Return the [x, y] coordinate for the center point of the cell that contains the specified text.  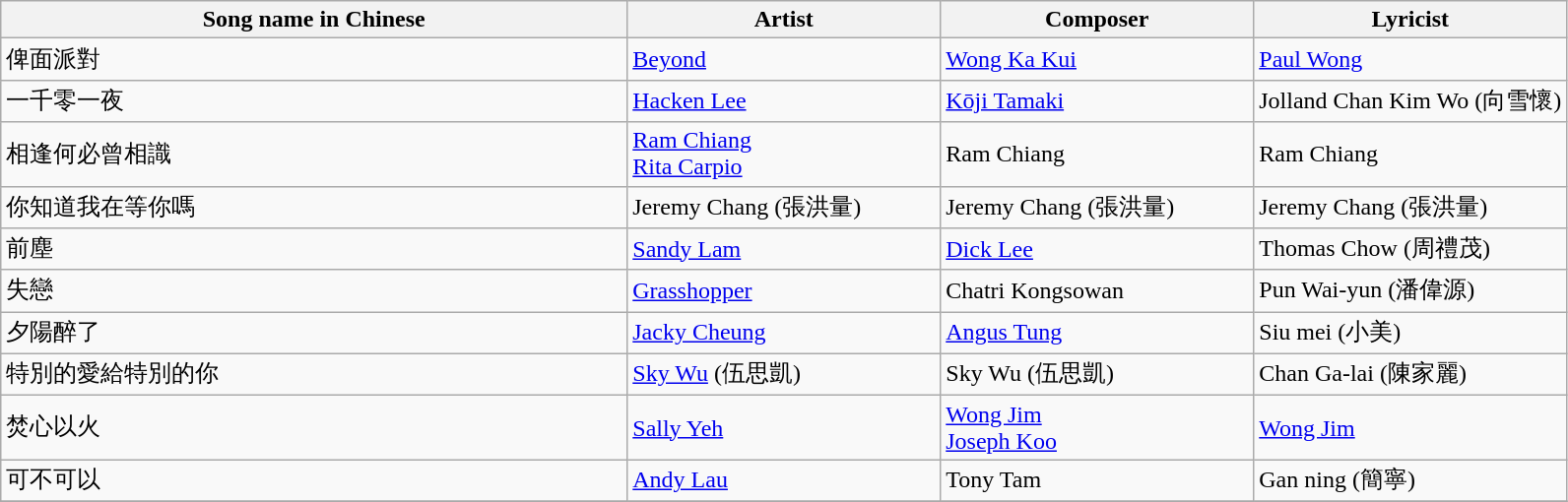
失戀 [314, 291]
Andy Lau [784, 480]
Lyricist [1410, 20]
Gan ning (簡寧) [1410, 480]
夕陽醉了 [314, 333]
可不可以 [314, 480]
特別的愛給特別的你 [314, 374]
Grasshopper [784, 291]
Jolland Chan Kim Wo (向雪懷) [1410, 100]
Chatri Kongsowan [1097, 291]
焚心以火 [314, 427]
你知道我在等你嗎 [314, 207]
Kōji Tamaki [1097, 100]
一千零一夜 [314, 100]
Sandy Lam [784, 250]
Wong JimJoseph Koo [1097, 427]
Wong Ka Kui [1097, 59]
Pun Wai-yun (潘偉源) [1410, 291]
Hacken Lee [784, 100]
Beyond [784, 59]
Paul Wong [1410, 59]
Jacky Cheung [784, 333]
前塵 [314, 250]
Composer [1097, 20]
Wong Jim [1410, 427]
Chan Ga-lai (陳家麗) [1410, 374]
Angus Tung [1097, 333]
Ram ChiangRita Carpio [784, 154]
Song name in Chinese [314, 20]
相逢何必曾相識 [314, 154]
俾面派對 [314, 59]
Siu mei (小美) [1410, 333]
Dick Lee [1097, 250]
Tony Tam [1097, 480]
Thomas Chow (周禮茂) [1410, 250]
Artist [784, 20]
Sally Yeh [784, 427]
